Provide the (x, y) coordinate of the cell's center where the given text is located.  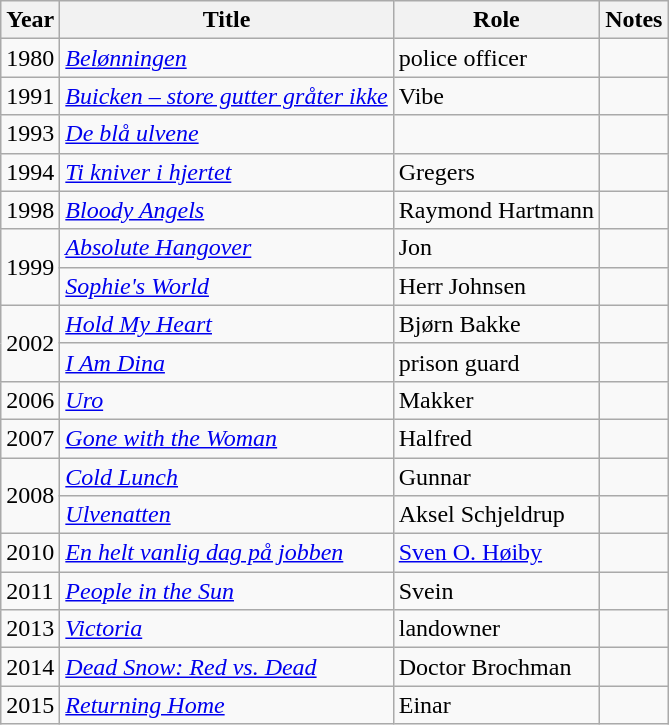
En helt vanlig dag på jobben (226, 553)
Bloody Angels (226, 210)
Einar (496, 705)
Hold My Heart (226, 324)
Gunnar (496, 477)
Buicken – store gutter gråter ikke (226, 96)
2011 (30, 591)
Doctor Brochman (496, 667)
Year (30, 20)
Gregers (496, 172)
prison guard (496, 362)
2015 (30, 705)
Dead Snow: Red vs. Dead (226, 667)
Belønningen (226, 58)
1999 (30, 267)
1991 (30, 96)
Makker (496, 400)
Sven O. Høiby (496, 553)
Jon (496, 248)
Raymond Hartmann (496, 210)
police officer (496, 58)
De blå ulvene (226, 134)
Role (496, 20)
Victoria (226, 629)
1994 (30, 172)
2006 (30, 400)
I Am Dina (226, 362)
Cold Lunch (226, 477)
Title (226, 20)
Bjørn Bakke (496, 324)
Uro (226, 400)
People in the Sun (226, 591)
Herr Johnsen (496, 286)
2007 (30, 438)
2002 (30, 343)
Aksel Schjeldrup (496, 515)
2013 (30, 629)
1998 (30, 210)
Svein (496, 591)
1993 (30, 134)
landowner (496, 629)
Sophie's World (226, 286)
2014 (30, 667)
Vibe (496, 96)
1980 (30, 58)
Ulvenatten (226, 515)
Returning Home (226, 705)
Halfred (496, 438)
Ti kniver i hjertet (226, 172)
2008 (30, 496)
2010 (30, 553)
Notes (634, 20)
Gone with the Woman (226, 438)
Absolute Hangover (226, 248)
